Return (X, Y) of the center of cell containing provided text 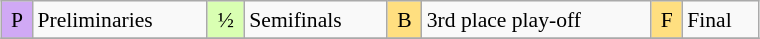
F (666, 20)
B (404, 20)
Final (720, 20)
3rd place play-off (537, 20)
Preliminaries (120, 20)
Semifinals (316, 20)
½ (226, 20)
P (18, 20)
